For the text-containing cell, return its midpoint in (X, Y) coordinate format. 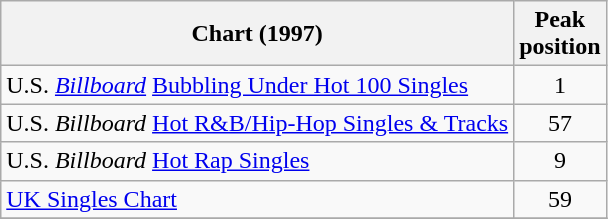
U.S. Billboard Hot Rap Singles (258, 161)
59 (560, 199)
U.S. Billboard Hot R&B/Hip-Hop Singles & Tracks (258, 123)
1 (560, 85)
9 (560, 161)
Peakposition (560, 34)
Chart (1997) (258, 34)
U.S. Billboard Bubbling Under Hot 100 Singles (258, 85)
UK Singles Chart (258, 199)
57 (560, 123)
